Output the [x, y] coordinate of the center of the cell containing the given text.  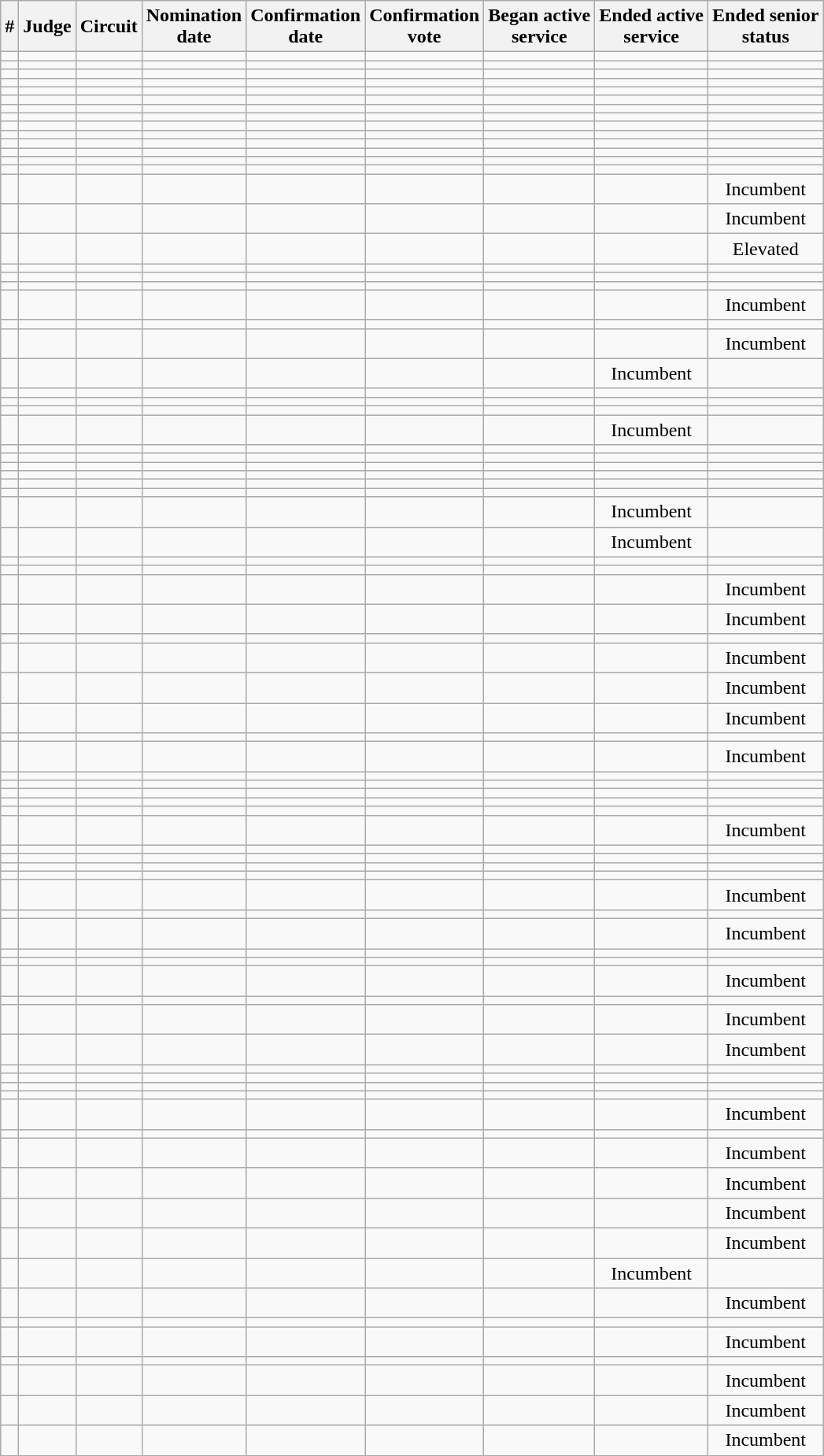
Confirmationdate [305, 27]
Elevated [766, 249]
Judge [47, 27]
Began activeservice [540, 27]
# [9, 27]
Nominationdate [194, 27]
Circuit [109, 27]
Confirmationvote [425, 27]
Ended activeservice [652, 27]
Ended seniorstatus [766, 27]
